From the cell containing the given text, extract its center point as (X, Y) coordinate. 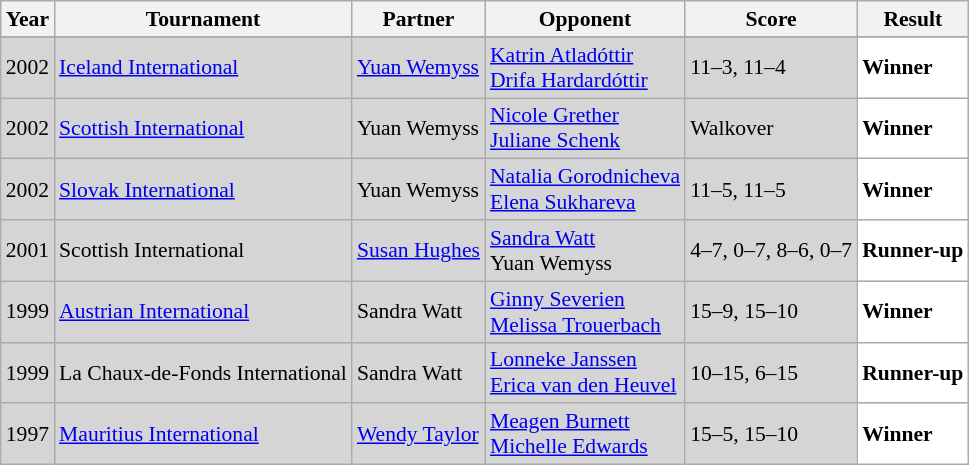
Lonneke Janssen Erica van den Heuvel (585, 372)
Partner (418, 19)
Score (771, 19)
Sandra Watt Yuan Wemyss (585, 250)
Wendy Taylor (418, 434)
11–3, 11–4 (771, 68)
Year (28, 19)
Mauritius International (203, 434)
Natalia Gorodnicheva Elena Sukhareva (585, 190)
15–9, 15–10 (771, 312)
15–5, 15–10 (771, 434)
Meagen Burnett Michelle Edwards (585, 434)
Susan Hughes (418, 250)
Iceland International (203, 68)
Slovak International (203, 190)
Ginny Severien Melissa Trouerbach (585, 312)
4–7, 0–7, 8–6, 0–7 (771, 250)
Result (912, 19)
Nicole Grether Juliane Schenk (585, 128)
Walkover (771, 128)
10–15, 6–15 (771, 372)
Austrian International (203, 312)
1997 (28, 434)
Tournament (203, 19)
Katrin Atladóttir Drifa Hardardóttir (585, 68)
Opponent (585, 19)
La Chaux-de-Fonds International (203, 372)
11–5, 11–5 (771, 190)
2001 (28, 250)
